Return [x, y] of the center of cell containing provided text 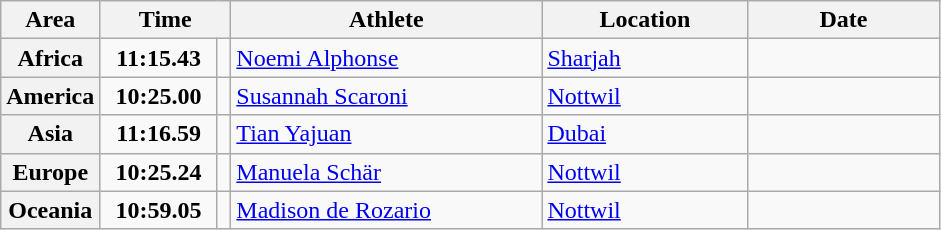
Date [844, 20]
10:25.24 [159, 172]
Time [166, 20]
Area [50, 20]
Manuela Schär [386, 172]
Madison de Rozario [386, 210]
11:16.59 [159, 134]
Noemi Alphonse [386, 58]
Europe [50, 172]
Sharjah [645, 58]
11:15.43 [159, 58]
Tian Yajuan [386, 134]
10:25.00 [159, 96]
Susannah Scaroni [386, 96]
Africa [50, 58]
Location [645, 20]
10:59.05 [159, 210]
Athlete [386, 20]
America [50, 96]
Oceania [50, 210]
Asia [50, 134]
Dubai [645, 134]
